Pinpoint the cell where the given text exists, returning its (X, Y) midpoint coordinate. 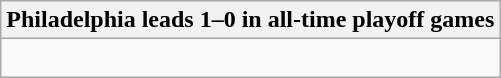
Philadelphia leads 1–0 in all-time playoff games (250, 20)
